Extract the (X, Y) coordinate from the center of the cell holding the provided text.  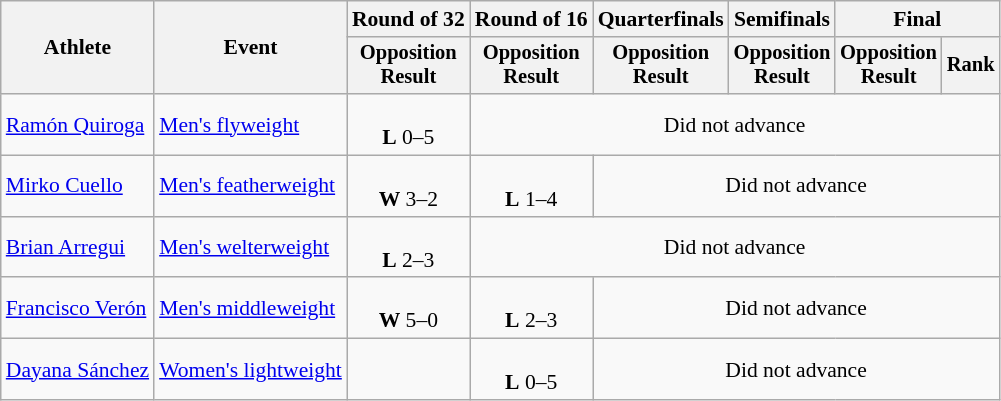
W 3–2 (408, 186)
Round of 16 (532, 19)
Semifinals (782, 19)
Men's flyweight (250, 124)
Rank (971, 66)
Event (250, 48)
W 5–0 (408, 308)
Men's middleweight (250, 308)
Francisco Verón (78, 308)
Athlete (78, 48)
Round of 32 (408, 19)
Mirko Cuello (78, 186)
Final (917, 19)
Men's welterweight (250, 248)
Women's lightweight (250, 370)
Dayana Sánchez (78, 370)
L 1–4 (532, 186)
Brian Arregui (78, 248)
Quarterfinals (661, 19)
Ramón Quiroga (78, 124)
Men's featherweight (250, 186)
